Extract the [x, y] coordinate from the center of the cell holding the provided text.  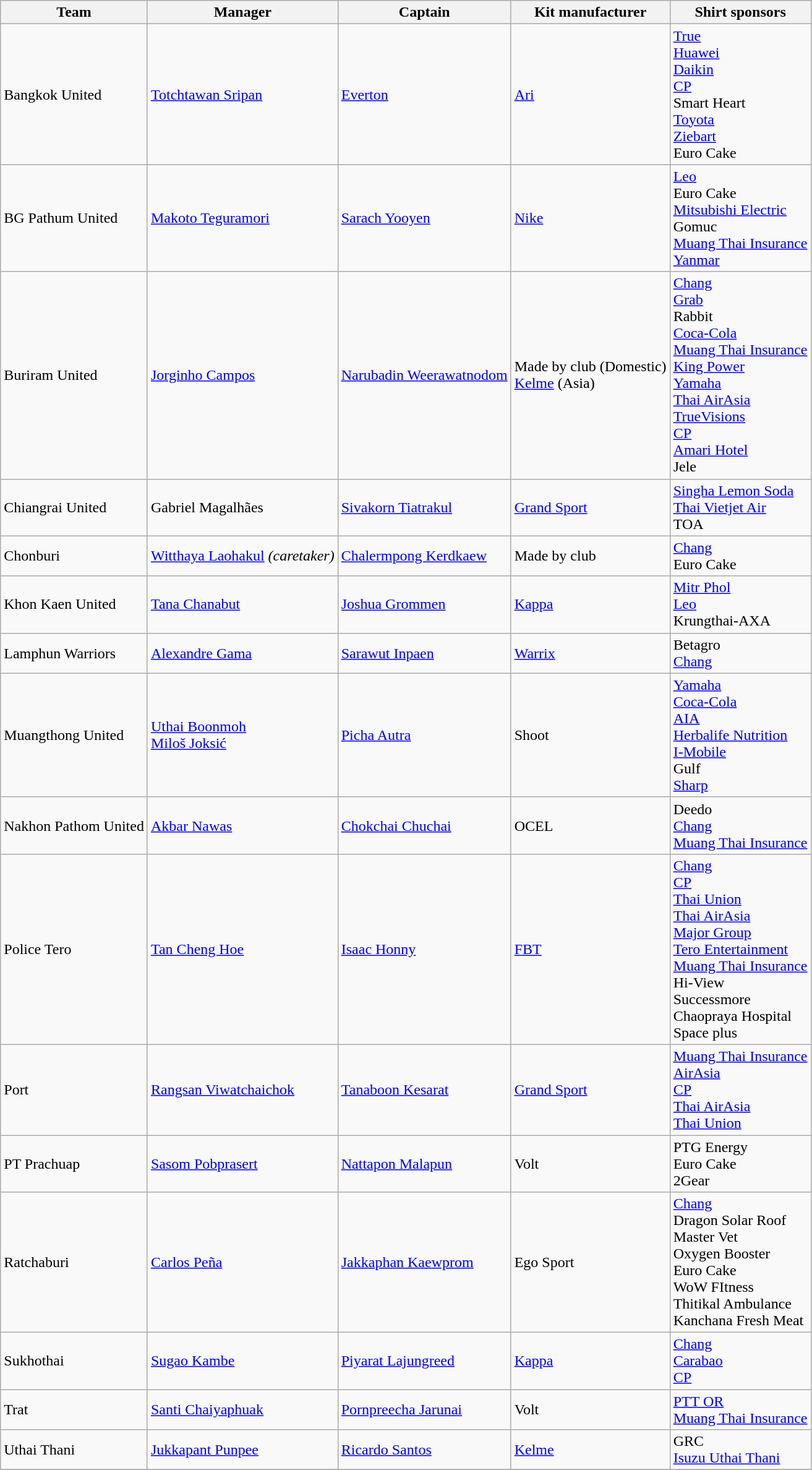
ChangDragon Solar RoofMaster VetOxygen BoosterEuro CakeWoW FItnessThitikal AmbulanceKanchana Fresh Meat [740, 1262]
Uthai Boonmoh Miloš Joksić [242, 735]
Kelme [590, 1450]
ChangGrabRabbitCoca-ColaMuang Thai InsuranceKing PowerYamahaThai AirAsiaTrueVisionsCPAmari HotelJele [740, 375]
Rangsan Viwatchaichok [242, 1090]
Sukhothai [74, 1361]
Piyarat Lajungreed [424, 1361]
Team [74, 12]
PT Prachuap [74, 1163]
Bangkok United [74, 94]
Uthai Thani [74, 1450]
ChangEuro Cake [740, 556]
Joshua Grommen [424, 604]
Betagro Chang [740, 653]
Lamphun Warriors [74, 653]
PTG EnergyEuro Cake2Gear [740, 1163]
Chokchai Chuchai [424, 825]
Pornpreecha Jarunai [424, 1409]
Manager [242, 12]
Police Tero [74, 949]
Akbar Nawas [242, 825]
OCEL [590, 825]
Kit manufacturer [590, 12]
Khon Kaen United [74, 604]
Carlos Peña [242, 1262]
Warrix [590, 653]
Picha Autra [424, 735]
FBT [590, 949]
Ricardo Santos [424, 1450]
Sarach Yooyen [424, 218]
Everton [424, 94]
Sasom Pobprasert [242, 1163]
Sarawut Inpaen [424, 653]
Nattapon Malapun [424, 1163]
Trat [74, 1409]
Witthaya Laohakul (caretaker) [242, 556]
Deedo ChangMuang Thai Insurance [740, 825]
Isaac Honny [424, 949]
Singha Lemon SodaThai Vietjet AirTOA [740, 507]
Chalermpong Kerdkaew [424, 556]
Ari [590, 94]
Shoot [590, 735]
Tanaboon Kesarat [424, 1090]
Buriram United [74, 375]
LeoEuro CakeMitsubishi ElectricGomucMuang Thai InsuranceYanmar [740, 218]
Muangthong United [74, 735]
Jakkaphan Kaewprom [424, 1262]
PTT ORMuang Thai Insurance [740, 1409]
Tana Chanabut [242, 604]
Ego Sport [590, 1262]
Jukkapant Punpee [242, 1450]
Sivakorn Tiatrakul [424, 507]
Made by club (Domestic) Kelme (Asia) [590, 375]
Nike [590, 218]
Shirt sponsors [740, 12]
Chang CPThai UnionThai AirAsiaMajor GroupTero EntertainmentMuang Thai InsuranceHi-ViewSuccessmoreChaopraya HospitalSpace plus [740, 949]
YamahaCoca-ColaAIAHerbalife NutritionI-MobileGulfSharp [740, 735]
Narubadin Weerawatnodom [424, 375]
TrueHuaweiDaikinCPSmart HeartToyotaZiebartEuro Cake [740, 94]
GRCIsuzu Uthai Thani [740, 1450]
Jorginho Campos [242, 375]
Makoto Teguramori [242, 218]
BG Pathum United [74, 218]
Chiangrai United [74, 507]
Mitr PholLeo Krungthai-AXA [740, 604]
Gabriel Magalhães [242, 507]
Santi Chaiyaphuak [242, 1409]
Ratchaburi [74, 1262]
Nakhon Pathom United [74, 825]
Alexandre Gama [242, 653]
Sugao Kambe [242, 1361]
Tan Cheng Hoe [242, 949]
Port [74, 1090]
Muang Thai InsuranceAirAsiaCP Thai AirAsiaThai Union [740, 1090]
Captain [424, 12]
Chonburi [74, 556]
ChangCarabaoCP [740, 1361]
Made by club [590, 556]
Totchtawan Sripan [242, 94]
